From the cell containing the given text, extract its center point as [X, Y] coordinate. 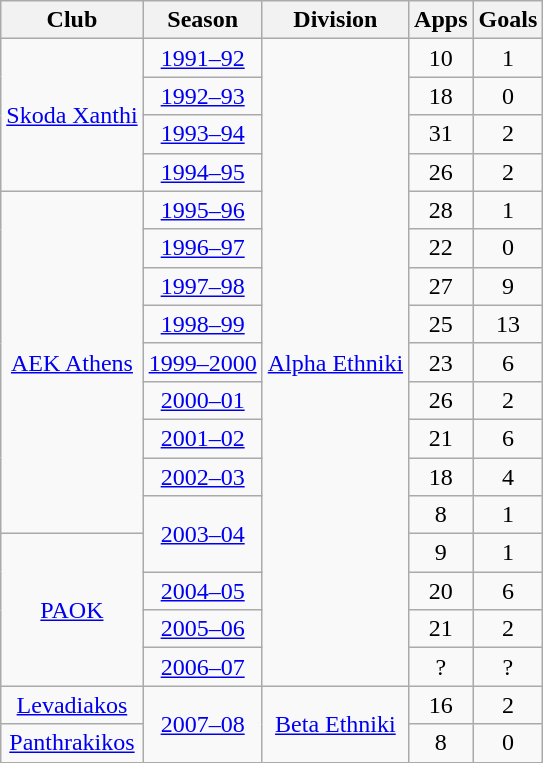
13 [508, 324]
2002–03 [202, 477]
2003–04 [202, 534]
10 [441, 58]
22 [441, 248]
2000–01 [202, 400]
Goals [508, 20]
Season [202, 20]
Apps [441, 20]
1992–93 [202, 96]
Panthrakikos [72, 743]
2001–02 [202, 438]
1991–92 [202, 58]
27 [441, 286]
1995–96 [202, 210]
1998–99 [202, 324]
31 [441, 134]
4 [508, 477]
Skoda Xanthi [72, 115]
16 [441, 705]
PAOK [72, 610]
2006–07 [202, 667]
25 [441, 324]
1993–94 [202, 134]
2005–06 [202, 629]
20 [441, 591]
Levadiakos [72, 705]
Club [72, 20]
Beta Ethniki [335, 724]
1999–2000 [202, 362]
Division [335, 20]
1997–98 [202, 286]
1994–95 [202, 172]
1996–97 [202, 248]
Alpha Ethniki [335, 362]
2007–08 [202, 724]
2004–05 [202, 591]
AEK Athens [72, 362]
23 [441, 362]
28 [441, 210]
